Search for the cell housing the specified text and yield its (X, Y) center coordinate. 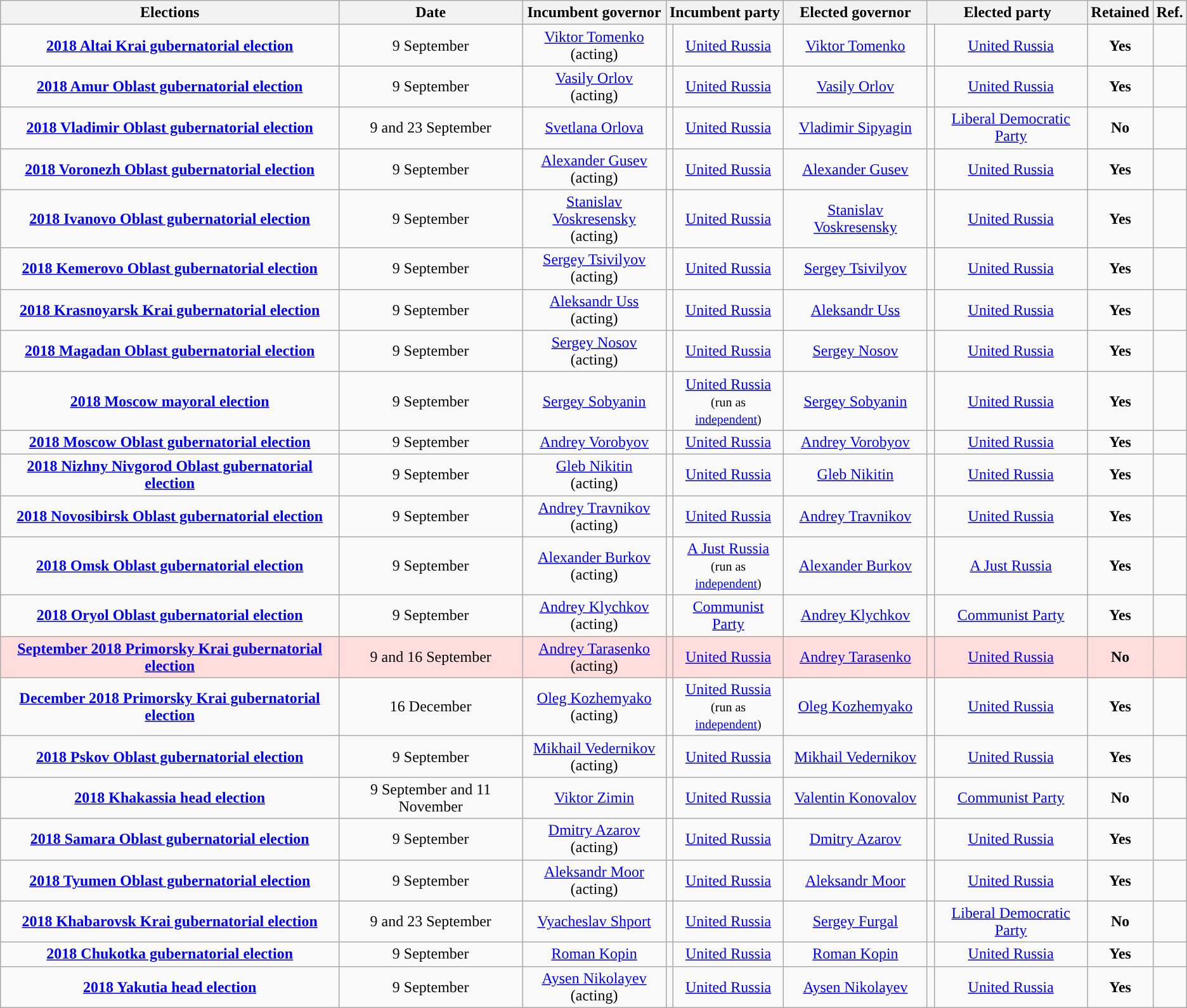
Alexander Burkov (856, 566)
A Just Russia (1011, 566)
16 December (431, 707)
2018 Moscow Oblast gubernatorial election (170, 442)
Aleksandr Uss(acting) (595, 309)
Incumbent party (724, 13)
Alexander Gusev (856, 169)
Andrey Klychkov(acting) (595, 616)
A Just Russia(run as independent) (729, 566)
Alexander Burkov(acting) (595, 566)
Elected party (1007, 13)
2018 Ivanovo Oblast gubernatorial election (170, 219)
Oleg Kozhemyako (856, 707)
Vladimir Sipyagin (856, 128)
Andrey Travnikov(acting) (595, 516)
Mikhail Vedernikov(acting) (595, 757)
Svetlana Orlova (595, 128)
Sergey Nosov (856, 351)
2018 Krasnoyarsk Krai gubernatorial election (170, 309)
2018 Nizhny Nivgorod Oblast gubernatorial election (170, 474)
Viktor Tomenko(acting) (595, 46)
Date (431, 13)
Aysen Nikolayev(acting) (595, 986)
2018 Vladimir Oblast gubernatorial election (170, 128)
Vyacheslav Shport (595, 922)
2018 Kemerovo Oblast gubernatorial election (170, 269)
2018 Amur Oblast gubernatorial election (170, 86)
Retained (1120, 13)
Sergey Nosov(acting) (595, 351)
Gleb Nikitin (856, 474)
2018 Tyumen Oblast gubernatorial election (170, 880)
Valentin Konovalov (856, 798)
Aleksandr Uss (856, 309)
2018 Yakutia head election (170, 986)
Elected governor (856, 13)
Sergey Furgal (856, 922)
Andrey Klychkov (856, 616)
2018 Altai Krai gubernatorial election (170, 46)
Stanislav Voskresensky(acting) (595, 219)
Mikhail Vedernikov (856, 757)
Sergey Tsivilyov (856, 269)
2018 Novosibirsk Oblast gubernatorial election (170, 516)
Vasily Orlov(acting) (595, 86)
Incumbent governor (595, 13)
2018 Khabarovsk Krai gubernatorial election (170, 922)
September 2018 Primorsky Krai gubernatorial election (170, 657)
2018 Moscow mayoral election (170, 401)
Stanislav Voskresensky (856, 219)
Aleksandr Moor(acting) (595, 880)
December 2018 Primorsky Krai gubernatorial election (170, 707)
2018 Samara Oblast gubernatorial election (170, 839)
Andrey Tarasenko (856, 657)
Dmitry Azarov(acting) (595, 839)
Gleb Nikitin(acting) (595, 474)
Elections (170, 13)
Alexander Gusev(acting) (595, 169)
Vasily Orlov (856, 86)
2018 Khakassia head election (170, 798)
9 and 16 September (431, 657)
2018 Omsk Oblast gubernatorial election (170, 566)
Aleksandr Moor (856, 880)
2018 Chukotka gubernatorial election (170, 954)
2018 Pskov Oblast gubernatorial election (170, 757)
Andrey Tarasenko(acting) (595, 657)
Sergey Tsivilyov(acting) (595, 269)
2018 Oryol Oblast gubernatorial election (170, 616)
2018 Magadan Oblast gubernatorial election (170, 351)
Viktor Tomenko (856, 46)
Andrey Travnikov (856, 516)
Viktor Zimin (595, 798)
Oleg Kozhemyako(acting) (595, 707)
2018 Voronezh Oblast gubernatorial election (170, 169)
Aysen Nikolayev (856, 986)
Dmitry Azarov (856, 839)
9 September and 11 November (431, 798)
Ref. (1169, 13)
